Provide the [x, y] coordinate of the cell's center where the given text is located.  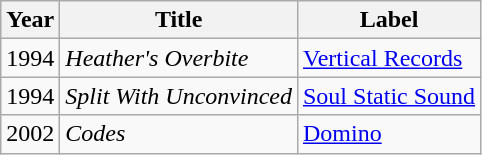
Title [179, 20]
Soul Static Sound [388, 96]
Domino [388, 134]
Heather's Overbite [179, 58]
2002 [30, 134]
Split With Unconvinced [179, 96]
Year [30, 20]
Codes [179, 134]
Label [388, 20]
Vertical Records [388, 58]
